Identify which cell holds the provided text, then report its (x, y) central coordinate. 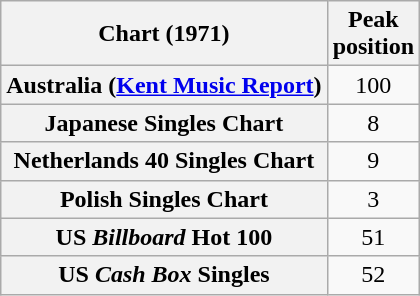
8 (373, 123)
Australia (Kent Music Report) (164, 85)
3 (373, 199)
51 (373, 237)
9 (373, 161)
Chart (1971) (164, 34)
Japanese Singles Chart (164, 123)
Polish Singles Chart (164, 199)
US Cash Box Singles (164, 275)
52 (373, 275)
US Billboard Hot 100 (164, 237)
100 (373, 85)
Peakposition (373, 34)
Netherlands 40 Singles Chart (164, 161)
